Provide the (x, y) coordinate of the cell's center where the given text is located.  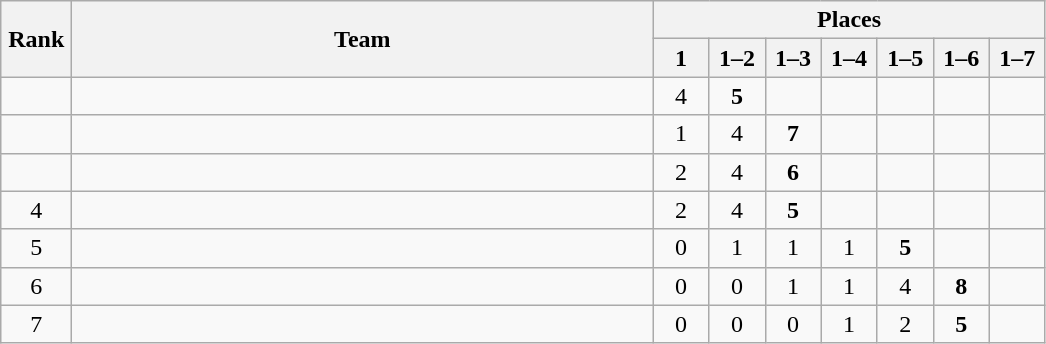
1–4 (849, 58)
8 (961, 286)
Team (362, 39)
1–6 (961, 58)
1–7 (1017, 58)
Rank (36, 39)
1–5 (905, 58)
Places (849, 20)
1–3 (793, 58)
1–2 (737, 58)
